Return the [X, Y] coordinate for the center point of the cell that contains the specified text.  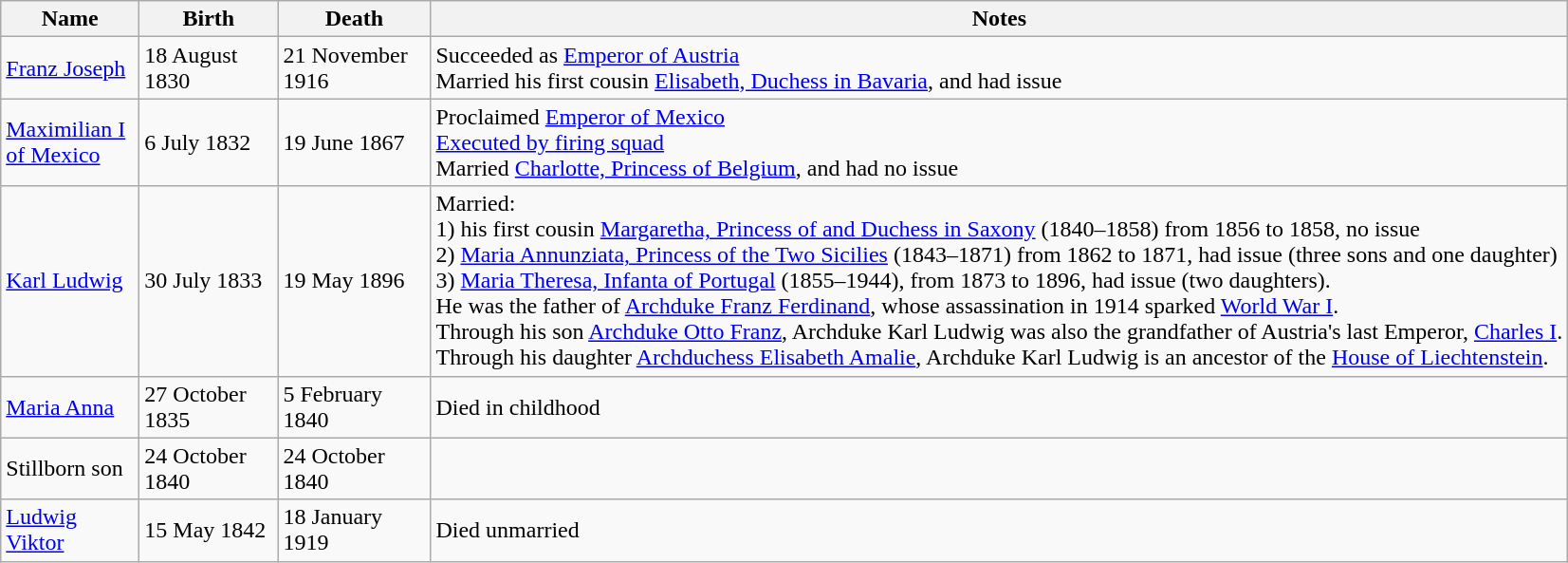
19 June 1867 [355, 142]
Karl Ludwig [70, 281]
Death [355, 19]
Franz Joseph [70, 68]
15 May 1842 [209, 530]
Ludwig Viktor [70, 530]
19 May 1896 [355, 281]
5 February 1840 [355, 406]
Stillborn son [70, 469]
Succeeded as Emperor of AustriaMarried his first cousin Elisabeth, Duchess in Bavaria, and had issue [1000, 68]
21 November 1916 [355, 68]
Died unmarried [1000, 530]
Maximilian I of Mexico [70, 142]
Notes [1000, 19]
Birth [209, 19]
Maria Anna [70, 406]
6 July 1832 [209, 142]
Died in childhood [1000, 406]
Proclaimed Emperor of MexicoExecuted by firing squadMarried Charlotte, Princess of Belgium, and had no issue [1000, 142]
Name [70, 19]
18 August 1830 [209, 68]
30 July 1833 [209, 281]
18 January 1919 [355, 530]
27 October 1835 [209, 406]
